Output the (x, y) coordinate of the center of the cell containing the given text.  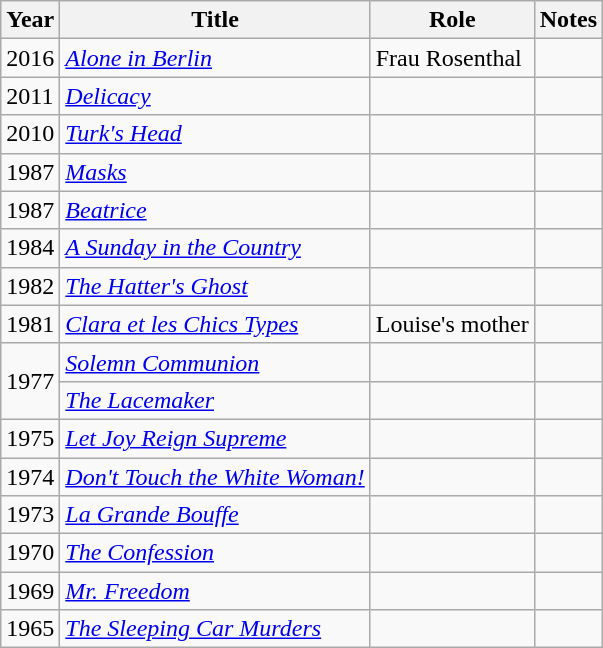
Notes (568, 20)
1970 (30, 553)
Alone in Berlin (215, 58)
2011 (30, 96)
La Grande Bouffe (215, 515)
1977 (30, 381)
1984 (30, 248)
A Sunday in the Country (215, 248)
Let Joy Reign Supreme (215, 438)
The Lacemaker (215, 400)
The Confession (215, 553)
Clara et les Chics Types (215, 324)
Delicacy (215, 96)
1974 (30, 477)
Frau Rosenthal (452, 58)
Don't Touch the White Woman! (215, 477)
Mr. Freedom (215, 591)
Louise's mother (452, 324)
Masks (215, 172)
The Hatter's Ghost (215, 286)
Solemn Communion (215, 362)
Beatrice (215, 210)
1965 (30, 629)
Turk's Head (215, 134)
2016 (30, 58)
Role (452, 20)
1981 (30, 324)
1975 (30, 438)
Title (215, 20)
1969 (30, 591)
Year (30, 20)
1973 (30, 515)
1982 (30, 286)
The Sleeping Car Murders (215, 629)
2010 (30, 134)
